Capture the cell that displays the provided text and extract its [x, y] central coordinate. 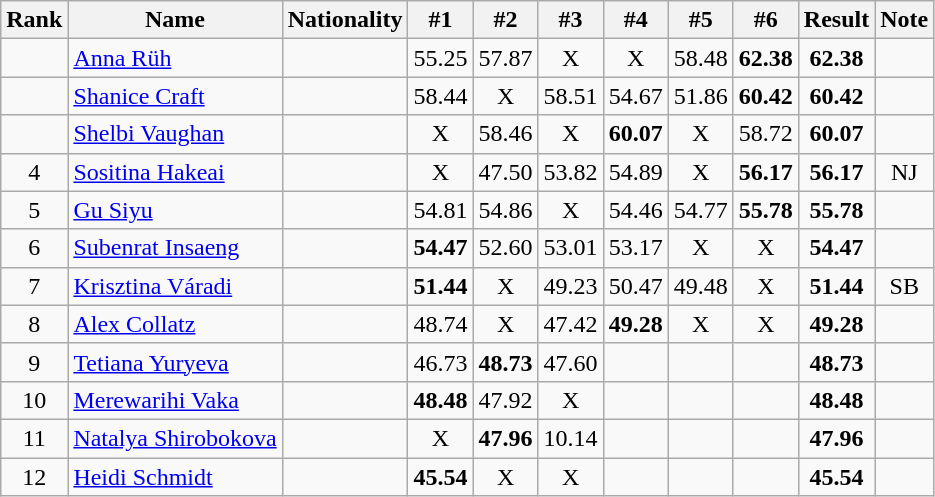
47.60 [570, 362]
5 [34, 210]
12 [34, 477]
Name [175, 20]
10 [34, 400]
Note [904, 20]
58.48 [700, 58]
Shelbi Vaughan [175, 134]
47.50 [506, 172]
4 [34, 172]
49.23 [570, 286]
#5 [700, 20]
54.77 [700, 210]
47.92 [506, 400]
7 [34, 286]
Result [836, 20]
55.25 [440, 58]
50.47 [636, 286]
58.51 [570, 96]
47.42 [570, 324]
Rank [34, 20]
#4 [636, 20]
Tetiana Yuryeva [175, 362]
46.73 [440, 362]
51.86 [700, 96]
48.74 [440, 324]
SB [904, 286]
Nationality [345, 20]
49.48 [700, 286]
58.46 [506, 134]
57.87 [506, 58]
Merewarihi Vaka [175, 400]
11 [34, 438]
9 [34, 362]
#1 [440, 20]
58.44 [440, 96]
Anna Rüh [175, 58]
Alex Collatz [175, 324]
8 [34, 324]
#2 [506, 20]
53.01 [570, 248]
54.86 [506, 210]
54.67 [636, 96]
#3 [570, 20]
Shanice Craft [175, 96]
NJ [904, 172]
10.14 [570, 438]
6 [34, 248]
Gu Siyu [175, 210]
58.72 [766, 134]
54.89 [636, 172]
#6 [766, 20]
Sositina Hakeai [175, 172]
52.60 [506, 248]
Natalya Shirobokova [175, 438]
53.82 [570, 172]
Subenrat Insaeng [175, 248]
54.46 [636, 210]
53.17 [636, 248]
Heidi Schmidt [175, 477]
54.81 [440, 210]
Krisztina Váradi [175, 286]
